Identify which cell holds the provided text, then report its (X, Y) central coordinate. 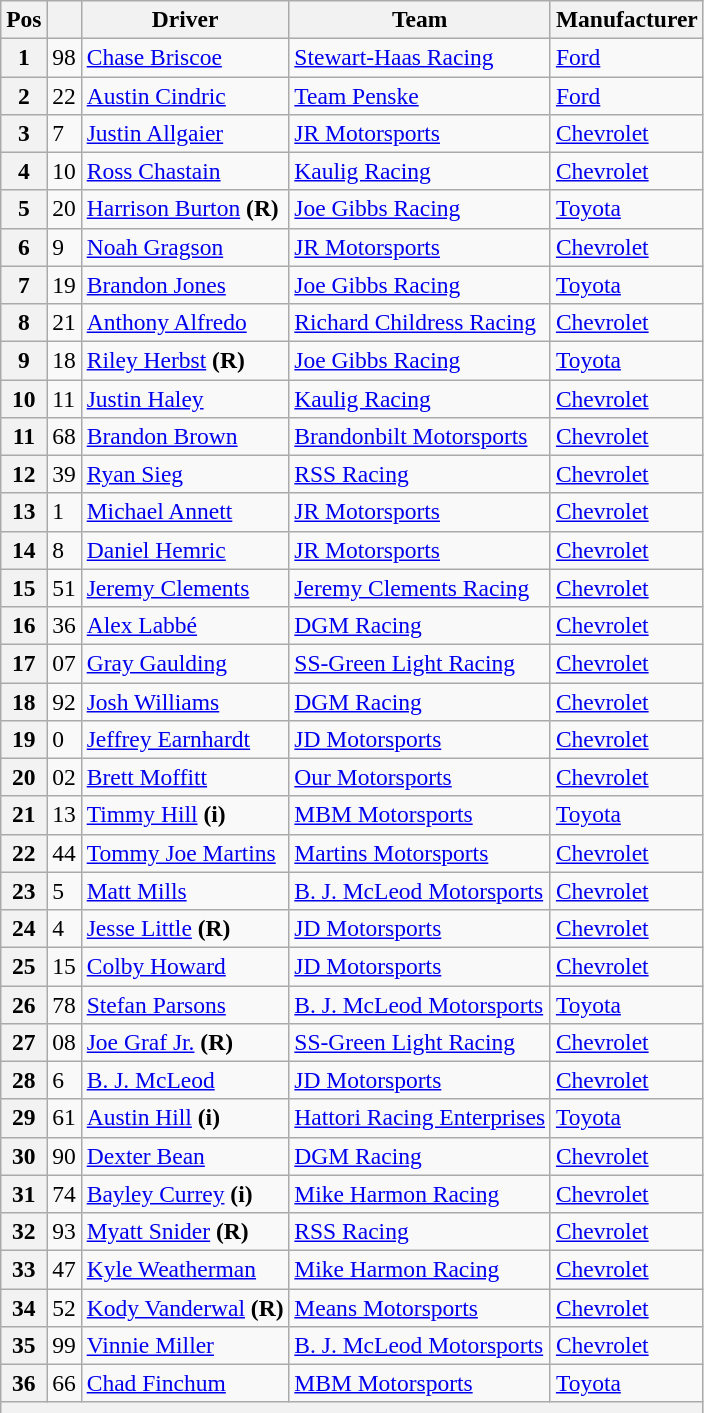
44 (64, 853)
0 (64, 739)
Brett Moffitt (185, 777)
Martins Motorsports (420, 853)
Josh Williams (185, 701)
Harrison Burton (R) (185, 209)
Dexter Bean (185, 1156)
47 (64, 1269)
Pos (24, 19)
28 (24, 1080)
14 (24, 550)
51 (64, 588)
Kyle Weatherman (185, 1269)
24 (24, 928)
29 (24, 1118)
08 (64, 1042)
33 (24, 1269)
25 (24, 966)
Michael Annett (185, 512)
35 (24, 1345)
Anthony Alfredo (185, 322)
07 (64, 663)
93 (64, 1231)
Austin Hill (i) (185, 1118)
78 (64, 1004)
74 (64, 1194)
Hattori Racing Enterprises (420, 1118)
Justin Haley (185, 398)
Timmy Hill (i) (185, 815)
Myatt Snider (R) (185, 1231)
Brandonbilt Motorsports (420, 436)
17 (24, 663)
Richard Childress Racing (420, 322)
34 (24, 1307)
Austin Cindric (185, 95)
Ross Chastain (185, 171)
B. J. McLeod (185, 1080)
Alex Labbé (185, 625)
Chad Finchum (185, 1383)
Jesse Little (R) (185, 928)
02 (64, 777)
Team Penske (420, 95)
Gray Gaulding (185, 663)
Brandon Brown (185, 436)
Daniel Hemric (185, 550)
92 (64, 701)
Justin Allgaier (185, 133)
68 (64, 436)
31 (24, 1194)
Manufacturer (626, 19)
Colby Howard (185, 966)
Noah Gragson (185, 247)
Ryan Sieg (185, 474)
Means Motorsports (420, 1307)
Team (420, 19)
Jeremy Clements Racing (420, 588)
Tommy Joe Martins (185, 853)
Joe Graf Jr. (R) (185, 1042)
Stewart-Haas Racing (420, 57)
3 (24, 133)
16 (24, 625)
26 (24, 1004)
98 (64, 57)
Bayley Currey (i) (185, 1194)
Brandon Jones (185, 285)
61 (64, 1118)
39 (64, 474)
Riley Herbst (R) (185, 360)
32 (24, 1231)
Vinnie Miller (185, 1345)
12 (24, 474)
99 (64, 1345)
27 (24, 1042)
Matt Mills (185, 891)
30 (24, 1156)
Kody Vanderwal (R) (185, 1307)
Jeffrey Earnhardt (185, 739)
Our Motorsports (420, 777)
52 (64, 1307)
90 (64, 1156)
2 (24, 95)
23 (24, 891)
Stefan Parsons (185, 1004)
Driver (185, 19)
Jeremy Clements (185, 588)
66 (64, 1383)
Chase Briscoe (185, 57)
